Output the (x, y) coordinate of the center of the cell containing the given text.  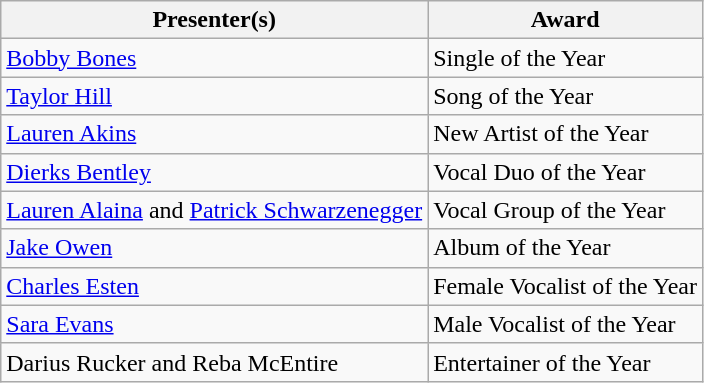
Vocal Group of the Year (566, 210)
Dierks Bentley (214, 172)
Taylor Hill (214, 96)
Song of the Year (566, 96)
Lauren Akins (214, 134)
Female Vocalist of the Year (566, 286)
New Artist of the Year (566, 134)
Charles Esten (214, 286)
Male Vocalist of the Year (566, 324)
Album of the Year (566, 248)
Darius Rucker and Reba McEntire (214, 362)
Presenter(s) (214, 20)
Sara Evans (214, 324)
Bobby Bones (214, 58)
Jake Owen (214, 248)
Single of the Year (566, 58)
Vocal Duo of the Year (566, 172)
Award (566, 20)
Entertainer of the Year (566, 362)
Lauren Alaina and Patrick Schwarzenegger (214, 210)
